Extract the [X, Y] coordinate from the center of the cell holding the provided text.  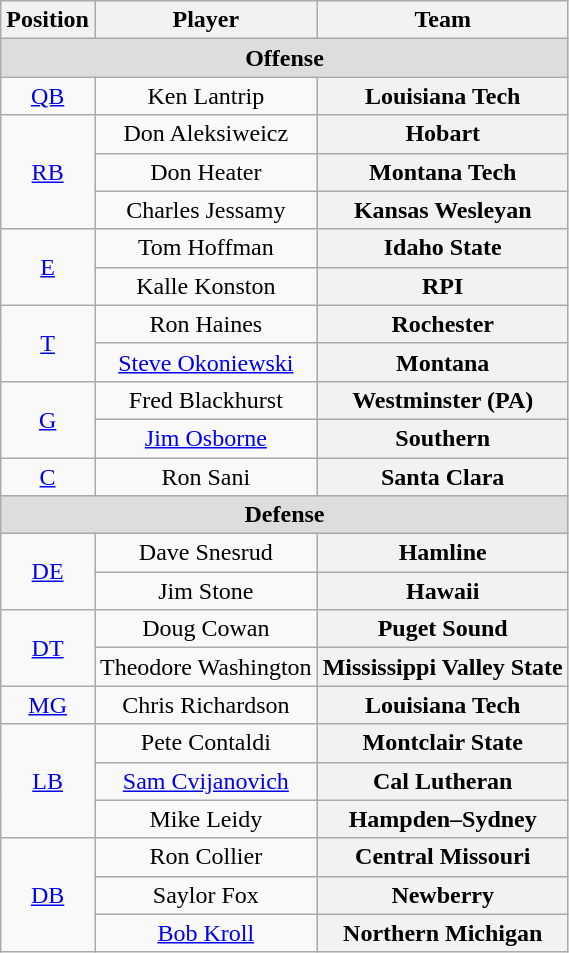
Steve Okoniewski [206, 362]
Team [442, 20]
Defense [285, 515]
Rochester [442, 324]
Newberry [442, 895]
Charles Jessamy [206, 210]
Don Aleksiweicz [206, 134]
Montclair State [442, 743]
DT [48, 648]
Montana [442, 362]
Ron Haines [206, 324]
Kansas Wesleyan [442, 210]
Montana Tech [442, 172]
LB [48, 781]
Fred Blackhurst [206, 400]
QB [48, 96]
E [48, 267]
Mike Leidy [206, 819]
MG [48, 705]
Player [206, 20]
Idaho State [442, 248]
Doug Cowan [206, 629]
Sam Cvijanovich [206, 781]
Kalle Konston [206, 286]
Northern Michigan [442, 933]
Don Heater [206, 172]
RB [48, 172]
Central Missouri [442, 857]
Tom Hoffman [206, 248]
Theodore Washington [206, 667]
Pete Contaldi [206, 743]
Jim Stone [206, 591]
Offense [285, 58]
DE [48, 572]
Hampden–Sydney [442, 819]
T [48, 343]
Bob Kroll [206, 933]
Puget Sound [442, 629]
Mississippi Valley State [442, 667]
Ron Collier [206, 857]
Hobart [442, 134]
RPI [442, 286]
Westminster (PA) [442, 400]
Dave Snesrud [206, 553]
Chris Richardson [206, 705]
Hawaii [442, 591]
Position [48, 20]
C [48, 477]
Cal Lutheran [442, 781]
Southern [442, 438]
DB [48, 895]
Santa Clara [442, 477]
Saylor Fox [206, 895]
Ken Lantrip [206, 96]
G [48, 419]
Jim Osborne [206, 438]
Hamline [442, 553]
Ron Sani [206, 477]
